Provide the (X, Y) coordinate of the cell's center where the given text is located.  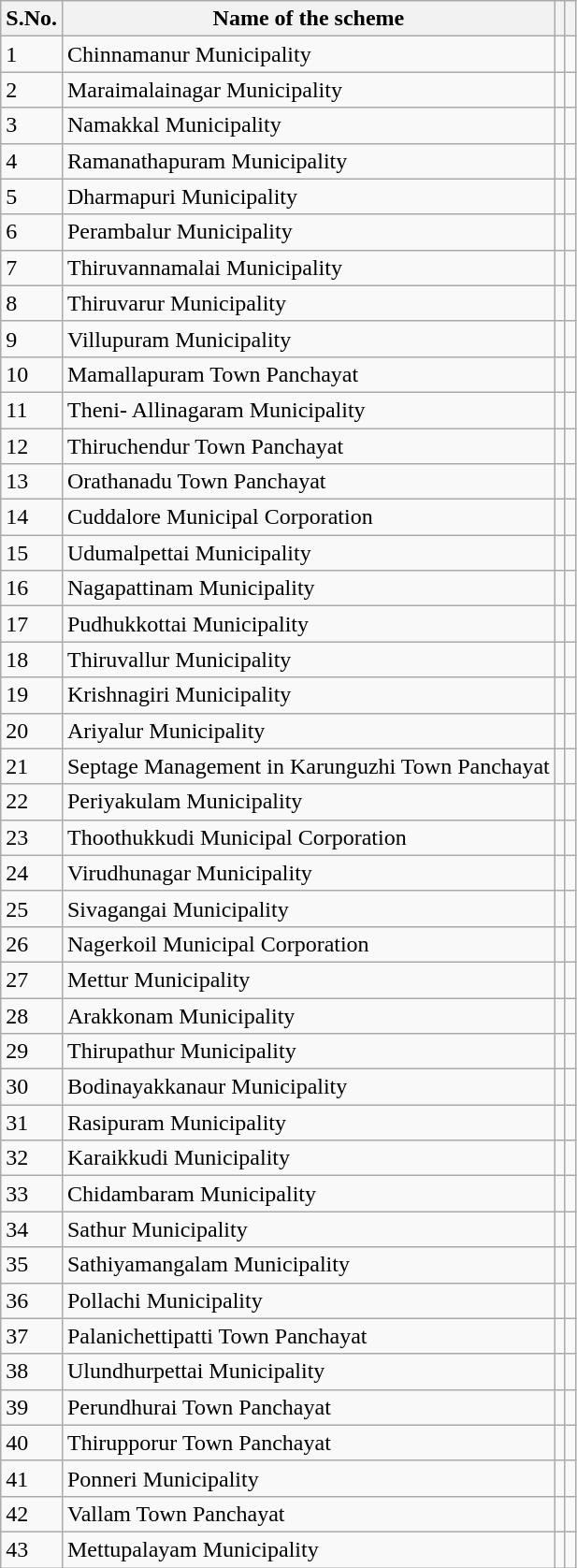
Villupuram Municipality (309, 339)
Septage Management in Karunguzhi Town Panchayat (309, 766)
Chinnamanur Municipality (309, 54)
2 (32, 90)
4 (32, 161)
9 (32, 339)
31 (32, 1123)
36 (32, 1300)
Bodinayakkanaur Municipality (309, 1087)
23 (32, 837)
S.No. (32, 19)
21 (32, 766)
Thiruvarur Municipality (309, 303)
Periyakulam Municipality (309, 802)
38 (32, 1372)
16 (32, 588)
Name of the scheme (309, 19)
17 (32, 624)
Sivagangai Municipality (309, 908)
Mamallapuram Town Panchayat (309, 374)
12 (32, 446)
Palanichettipatti Town Panchayat (309, 1336)
15 (32, 553)
Thiruvannamalai Municipality (309, 268)
13 (32, 482)
41 (32, 1478)
Thirupporur Town Panchayat (309, 1443)
Krishnagiri Municipality (309, 695)
Ramanathapuram Municipality (309, 161)
11 (32, 410)
26 (32, 944)
Orathanadu Town Panchayat (309, 482)
Namakkal Municipality (309, 125)
14 (32, 517)
7 (32, 268)
33 (32, 1194)
Udumalpettai Municipality (309, 553)
Vallam Town Panchayat (309, 1514)
Sathiyamangalam Municipality (309, 1265)
Thiruvallur Municipality (309, 660)
22 (32, 802)
Rasipuram Municipality (309, 1123)
39 (32, 1407)
29 (32, 1052)
40 (32, 1443)
42 (32, 1514)
Arakkonam Municipality (309, 1015)
Mettur Municipality (309, 980)
Virudhunagar Municipality (309, 873)
Ponneri Municipality (309, 1478)
6 (32, 232)
34 (32, 1229)
43 (32, 1549)
8 (32, 303)
Dharmapuri Municipality (309, 196)
Perambalur Municipality (309, 232)
27 (32, 980)
Nagapattinam Municipality (309, 588)
Mettupalayam Municipality (309, 1549)
30 (32, 1087)
35 (32, 1265)
Theni- Allinagaram Municipality (309, 410)
Ulundhurpettai Municipality (309, 1372)
24 (32, 873)
Thoothukkudi Municipal Corporation (309, 837)
3 (32, 125)
32 (32, 1158)
Chidambaram Municipality (309, 1194)
Thiruchendur Town Panchayat (309, 446)
25 (32, 908)
28 (32, 1015)
20 (32, 731)
1 (32, 54)
18 (32, 660)
10 (32, 374)
Perundhurai Town Panchayat (309, 1407)
Pollachi Municipality (309, 1300)
37 (32, 1336)
Nagerkoil Municipal Corporation (309, 944)
5 (32, 196)
Cuddalore Municipal Corporation (309, 517)
Pudhukkottai Municipality (309, 624)
Sathur Municipality (309, 1229)
19 (32, 695)
Thirupathur Municipality (309, 1052)
Karaikkudi Municipality (309, 1158)
Ariyalur Municipality (309, 731)
Maraimalainagar Municipality (309, 90)
